Provide the (X, Y) coordinate of the cell's center where the given text is located.  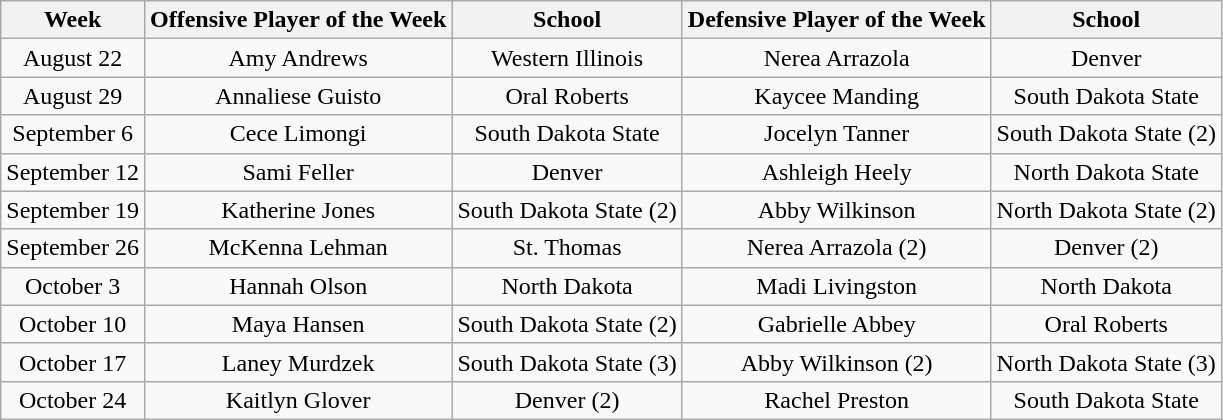
Katherine Jones (298, 210)
Rachel Preston (836, 400)
Ashleigh Heely (836, 172)
North Dakota State (3) (1106, 362)
August 29 (73, 96)
Nerea Arrazola (836, 58)
Kaitlyn Glover (298, 400)
October 24 (73, 400)
North Dakota State (2) (1106, 210)
Madi Livingston (836, 286)
September 26 (73, 248)
Cece Limongi (298, 134)
October 10 (73, 324)
October 3 (73, 286)
Nerea Arrazola (2) (836, 248)
Abby Wilkinson (2) (836, 362)
August 22 (73, 58)
Annaliese Guisto (298, 96)
Laney Murdzek (298, 362)
Maya Hansen (298, 324)
September 6 (73, 134)
Western Illinois (567, 58)
North Dakota State (1106, 172)
Hannah Olson (298, 286)
McKenna Lehman (298, 248)
Amy Andrews (298, 58)
October 17 (73, 362)
Kaycee Manding (836, 96)
South Dakota State (3) (567, 362)
Offensive Player of the Week (298, 20)
Abby Wilkinson (836, 210)
Gabrielle Abbey (836, 324)
Defensive Player of the Week (836, 20)
September 19 (73, 210)
Jocelyn Tanner (836, 134)
Week (73, 20)
St. Thomas (567, 248)
September 12 (73, 172)
Sami Feller (298, 172)
